Identify which cell holds the provided text, then report its (X, Y) central coordinate. 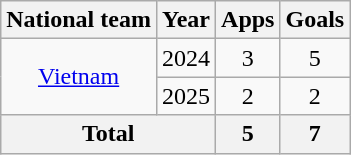
Goals (315, 20)
Year (186, 20)
National team (79, 20)
2024 (186, 58)
3 (248, 58)
2025 (186, 96)
Apps (248, 20)
Vietnam (79, 77)
Total (108, 134)
7 (315, 134)
